Capture the cell that displays the provided text and extract its [x, y] central coordinate. 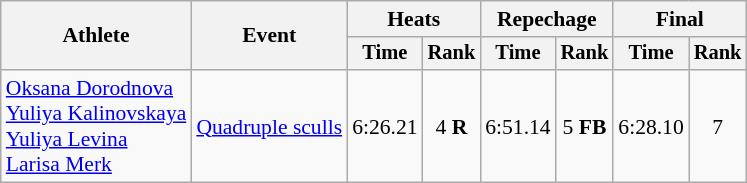
Athlete [96, 36]
Oksana DorodnovaYuliya KalinovskayaYuliya LevinaLarisa Merk [96, 126]
Final [680, 19]
7 [718, 126]
6:51.14 [518, 126]
Event [269, 36]
Heats [414, 19]
Repechage [546, 19]
5 FB [585, 126]
4 R [452, 126]
6:28.10 [650, 126]
Quadruple sculls [269, 126]
6:26.21 [384, 126]
